For the text-containing cell, return its midpoint in [X, Y] coordinate format. 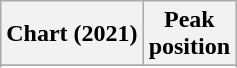
Chart (2021) [72, 34]
Peakposition [189, 34]
